Scan for the cell matching the given text and deliver its [X, Y] coordinate at center. 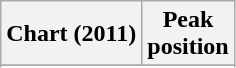
Chart (2011) [72, 34]
Peakposition [188, 34]
